Pinpoint the cell where the given text exists, returning its (x, y) midpoint coordinate. 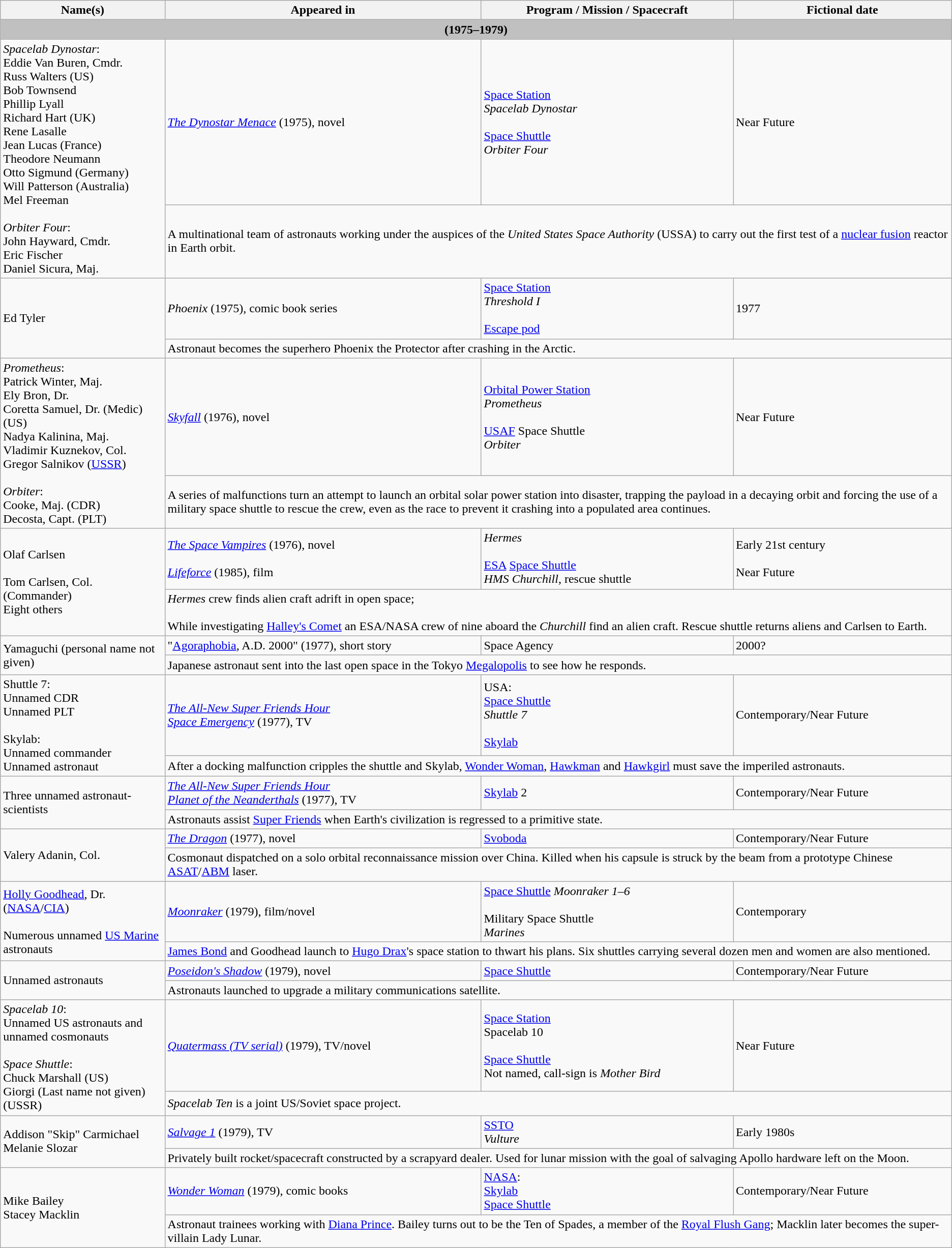
Valery Adanin, Col. (82, 855)
Yamaguchi (personal name not given) (82, 655)
Shuttle 7:Unnamed CDRUnnamed PLTSkylab:Unnamed commanderUnnamed astronaut (82, 725)
Appeared in (323, 10)
Quatermass (TV serial) (1979), TV/novel (323, 1046)
Ed Tyler (82, 318)
After a docking malfunction cripples the shuttle and Skylab, Wonder Woman, Hawkman and Hawkgirl must save the imperiled astronauts. (558, 766)
NASA:SkylabSpace Shuttle (607, 1191)
HermesESA Space ShuttleHMS Churchill, rescue shuttle (607, 558)
Addison "Skip" CarmichaelMelanie Slozar (82, 1141)
Name(s) (82, 10)
1977 (843, 308)
Orbital Power StationPrometheusUSAF Space ShuttleOrbiter (607, 417)
Program / Mission / Spacecraft (607, 10)
Fictional date (843, 10)
SSTOVulture (607, 1132)
Space StationSpacelab DynostarSpace ShuttleOrbiter Four (607, 122)
Salvage 1 (1979), TV (323, 1132)
"Agoraphobia, A.D. 2000" (1977), short story (323, 645)
The All-New Super Friends HourSpace Emergency (1977), TV (323, 715)
Space Shuttle Moonraker 1–6Military Space ShuttleMarines (607, 911)
Skyfall (1976), novel (323, 417)
Holly Goodhead, Dr. (NASA/CIA)Numerous unnamed US Marine astronauts (82, 922)
Astronaut becomes the superhero Phoenix the Protector after crashing in the Arctic. (558, 348)
Spacelab 10:Unnamed US astronauts and unnamed cosmonautsSpace Shuttle:Chuck Marshall (US)Giorgi (Last name not given) (USSR) (82, 1058)
Phoenix (1975), comic book series (323, 308)
Space Shuttle (607, 971)
Skylab 2 (607, 792)
The Space Vampires (1976), novelLifeforce (1985), film (323, 558)
Olaf CarlsenTom Carlsen, Col. (Commander)Eight others (82, 582)
Early 21st centuryNear Future (843, 558)
Unnamed astronauts (82, 980)
Wonder Woman (1979), comic books (323, 1191)
The Dragon (1977), novel (323, 839)
Contemporary (843, 911)
The All-New Super Friends HourPlanet of the Neanderthals (1977), TV (323, 792)
2000? (843, 645)
Moonraker (1979), film/novel (323, 911)
USA:Space ShuttleShuttle 7Skylab (607, 715)
Svoboda (607, 839)
Astronauts launched to upgrade a military communications satellite. (558, 990)
Astronauts assist Super Friends when Earth's civilization is regressed to a primitive state. (558, 819)
Poseidon's Shadow (1979), novel (323, 971)
(1975–1979) (476, 29)
Space StationThreshold IEscape pod (607, 308)
Space StationSpacelab 10Space ShuttleNot named, call-sign is Mother Bird (607, 1046)
Early 1980s (843, 1132)
Three unnamed astronaut-scientists (82, 803)
Space Agency (607, 645)
Mike BaileyStacey Macklin (82, 1207)
The Dynostar Menace (1975), novel (323, 122)
Spacelab Ten is a joint US/Soviet space project. (558, 1104)
Japanese astronaut sent into the last open space in the Tokyo Megalopolis to see how he responds. (558, 665)
